Locate the cell with the specified text and output its (x, y) center coordinate. 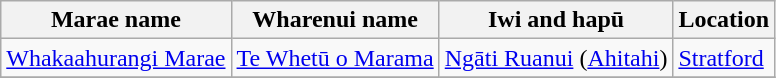
Marae name (116, 20)
Iwi and hapū (556, 20)
Location (724, 20)
Te Whetū o Marama (335, 58)
Whakaahurangi Marae (116, 58)
Stratford (724, 58)
Ngāti Ruanui (Ahitahi) (556, 58)
Wharenui name (335, 20)
